Pinpoint the cell where the given text exists, returning its (X, Y) midpoint coordinate. 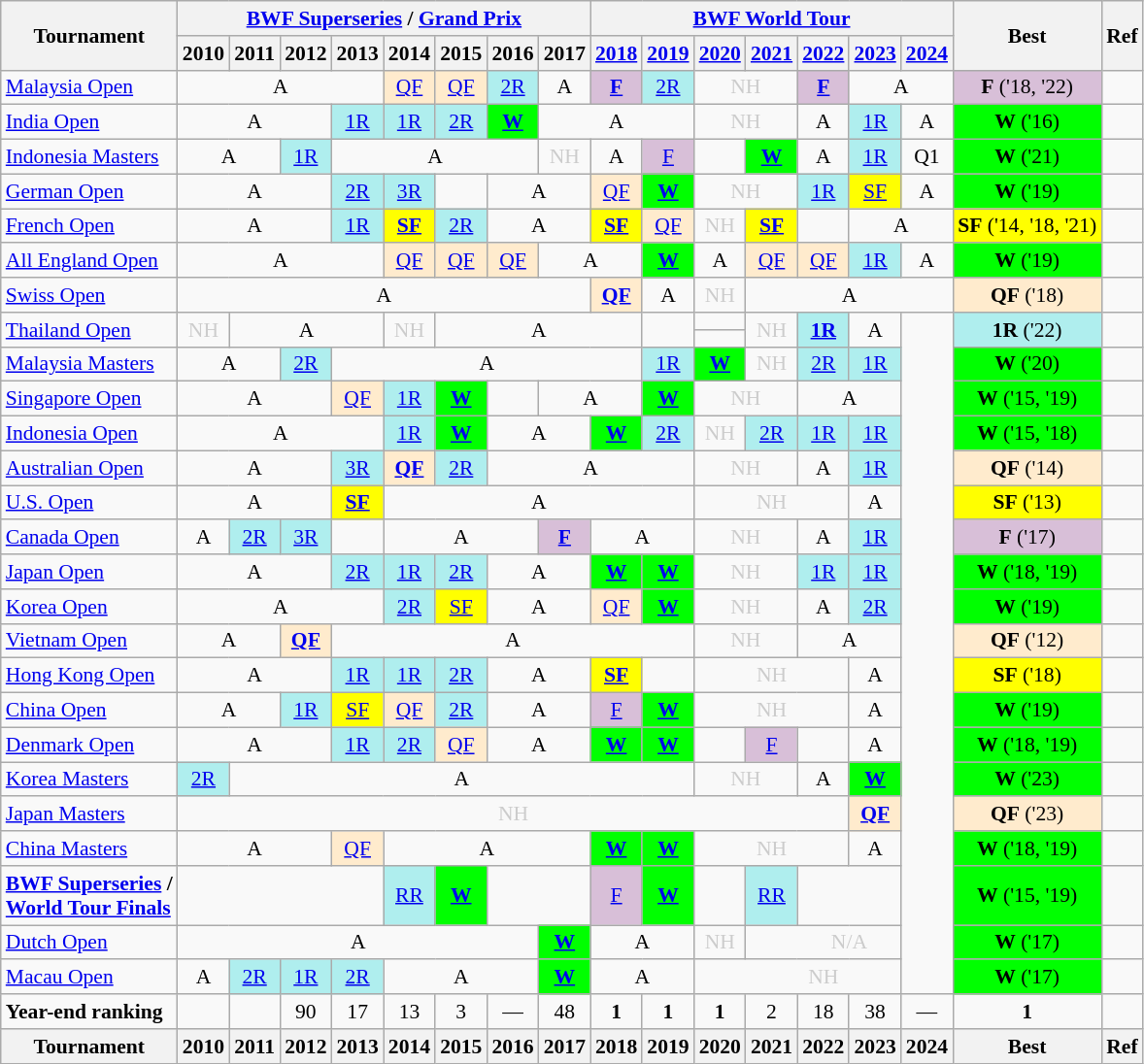
W ('23) (1027, 780)
Australian Open (89, 468)
Q1 (926, 157)
Malaysia Open (89, 87)
W ('21) (1027, 157)
2 (771, 1012)
Malaysia Masters (89, 364)
QF ('18) (1027, 295)
BWF World Tour (771, 18)
German Open (89, 191)
SF ('13) (1027, 503)
Thailand Open (89, 330)
Year-end ranking (89, 1012)
Indonesia Open (89, 434)
48 (565, 1012)
Japan Open (89, 572)
French Open (89, 226)
BWF Superseries / Grand Prix (385, 18)
W ('16) (1027, 122)
W ('20) (1027, 364)
Korea Masters (89, 780)
U.S. Open (89, 503)
F ('17) (1027, 538)
Macau Open (89, 978)
Swiss Open (89, 295)
18 (824, 1012)
SF ('14, '18, '21) (1027, 226)
Indonesia Masters (89, 157)
Singapore Open (89, 399)
17 (357, 1012)
QF ('12) (1027, 641)
Dutch Open (89, 943)
N/A (849, 943)
Denmark Open (89, 745)
Korea Open (89, 607)
QF ('14) (1027, 468)
All England Open (89, 261)
BWF Superseries /World Tour Finals (89, 895)
SF ('18) (1027, 676)
Hong Kong Open (89, 676)
13 (410, 1012)
W ('15, '18) (1027, 434)
China Masters (89, 848)
China Open (89, 711)
Canada Open (89, 538)
Japan Masters (89, 815)
F ('18, '22) (1027, 87)
90 (305, 1012)
3 (460, 1012)
38 (874, 1012)
India Open (89, 122)
Vietnam Open (89, 641)
1R ('22) (1027, 330)
QF ('23) (1027, 815)
